Extract the (x, y) coordinate from the center of the cell holding the provided text.  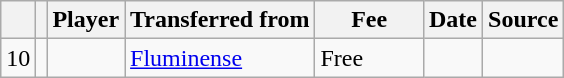
10 (18, 58)
Free (370, 58)
Player (86, 20)
Transferred from (220, 20)
Source (524, 20)
Date (452, 20)
Fee (370, 20)
Fluminense (220, 58)
